Scan for the cell matching the given text and deliver its [X, Y] coordinate at center. 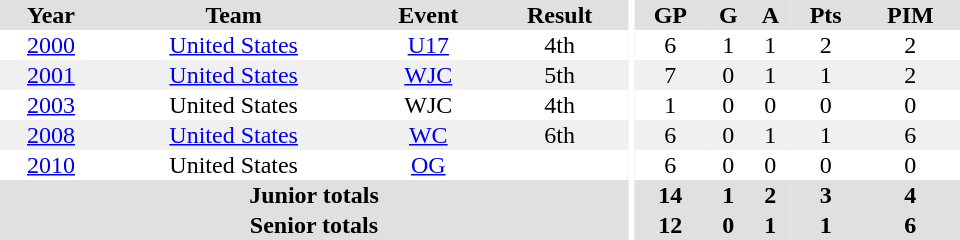
6th [560, 135]
A [770, 15]
3 [826, 195]
14 [670, 195]
WC [428, 135]
Team [234, 15]
OG [428, 165]
U17 [428, 45]
7 [670, 75]
PIM [910, 15]
Event [428, 15]
Junior totals [314, 195]
2008 [51, 135]
2010 [51, 165]
12 [670, 225]
Result [560, 15]
G [728, 15]
Senior totals [314, 225]
2000 [51, 45]
4 [910, 195]
Year [51, 15]
5th [560, 75]
2003 [51, 105]
Pts [826, 15]
2001 [51, 75]
GP [670, 15]
